Return the [x, y] coordinate for the center point of the cell that contains the specified text.  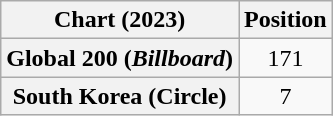
South Korea (Circle) [120, 96]
Chart (2023) [120, 20]
7 [285, 96]
Position [285, 20]
Global 200 (Billboard) [120, 58]
171 [285, 58]
